For the text-containing cell, return its midpoint in (X, Y) coordinate format. 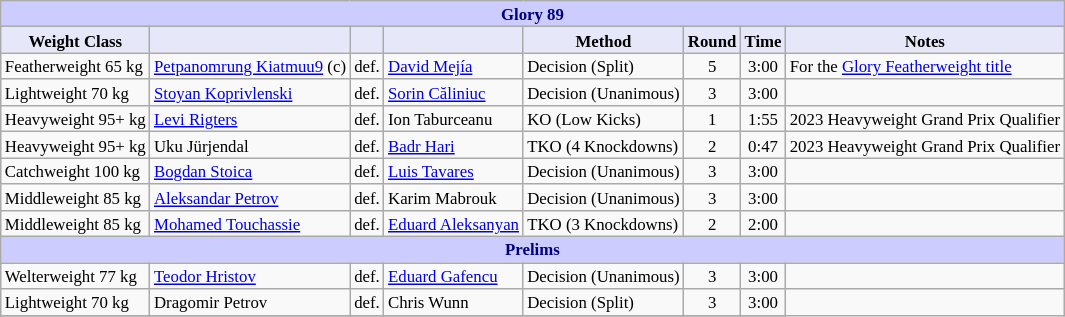
Teodor Hristov (250, 276)
David Mejía (454, 66)
Levi Rigters (250, 119)
Uku Jürjendal (250, 145)
For the Glory Featherweight title (926, 66)
Glory 89 (532, 14)
Stoyan Koprivlenski (250, 93)
Notes (926, 40)
Method (604, 40)
KO (Low Kicks) (604, 119)
Round (712, 40)
Dragomir Petrov (250, 302)
Ion Taburceanu (454, 119)
5 (712, 66)
Luis Tavares (454, 171)
TKO (4 Knockdowns) (604, 145)
Welterweight 77 kg (76, 276)
2:00 (762, 224)
0:47 (762, 145)
Weight Class (76, 40)
Aleksandar Petrov (250, 197)
Sorin Căliniuc (454, 93)
Mohamed Touchassie (250, 224)
Eduard Aleksanyan (454, 224)
TKO (3 Knockdowns) (604, 224)
Catchweight 100 kg (76, 171)
Badr Hari (454, 145)
Eduard Gafencu (454, 276)
Bogdan Stoica (250, 171)
1:55 (762, 119)
Prelims (532, 250)
Karim Mabrouk (454, 197)
Time (762, 40)
Chris Wunn (454, 302)
Petpanomrung Kiatmuu9 (c) (250, 66)
1 (712, 119)
Featherweight 65 kg (76, 66)
